Capture the cell that displays the provided text and extract its (X, Y) central coordinate. 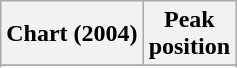
Peak position (189, 34)
Chart (2004) (72, 34)
